Provide the [x, y] coordinate of the cell's center where the given text is located.  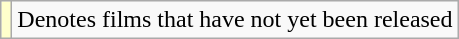
Denotes films that have not yet been released [235, 20]
